Scan for the cell matching the given text and deliver its [X, Y] coordinate at center. 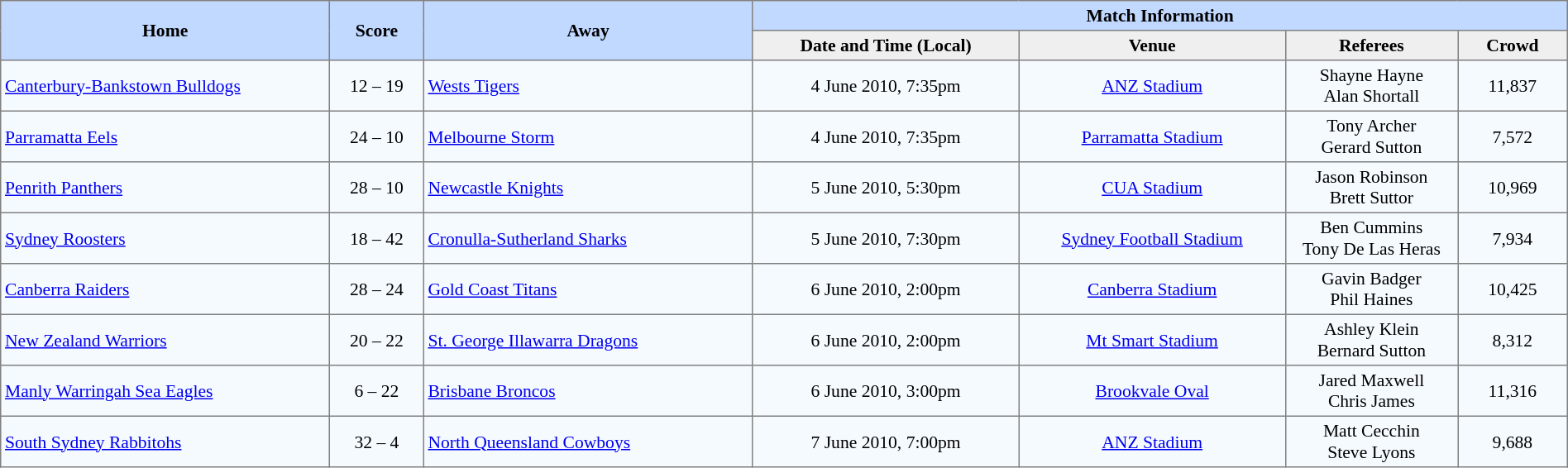
Score [377, 31]
Crowd [1513, 45]
St. George Illawarra Dragons [588, 340]
Parramatta Stadium [1152, 136]
Venue [1152, 45]
Gavin BadgerPhil Haines [1371, 289]
7,934 [1513, 238]
Brookvale Oval [1152, 391]
5 June 2010, 5:30pm [886, 188]
Match Information [1159, 16]
Wests Tigers [588, 86]
7,572 [1513, 136]
Ashley KleinBernard Sutton [1371, 340]
Canberra Stadium [1152, 289]
28 – 24 [377, 289]
Referees [1371, 45]
Tony ArcherGerard Sutton [1371, 136]
Shayne HayneAlan Shortall [1371, 86]
Canberra Raiders [165, 289]
10,425 [1513, 289]
Ben CumminsTony De Las Heras [1371, 238]
Sydney Football Stadium [1152, 238]
Jason RobinsonBrett Suttor [1371, 188]
Mt Smart Stadium [1152, 340]
Penrith Panthers [165, 188]
12 – 19 [377, 86]
Date and Time (Local) [886, 45]
Home [165, 31]
10,969 [1513, 188]
11,316 [1513, 391]
9,688 [1513, 442]
Cronulla-Sutherland Sharks [588, 238]
8,312 [1513, 340]
Sydney Roosters [165, 238]
Gold Coast Titans [588, 289]
11,837 [1513, 86]
6 – 22 [377, 391]
24 – 10 [377, 136]
32 – 4 [377, 442]
5 June 2010, 7:30pm [886, 238]
CUA Stadium [1152, 188]
South Sydney Rabbitohs [165, 442]
Away [588, 31]
New Zealand Warriors [165, 340]
7 June 2010, 7:00pm [886, 442]
Manly Warringah Sea Eagles [165, 391]
Parramatta Eels [165, 136]
Matt CecchinSteve Lyons [1371, 442]
6 June 2010, 3:00pm [886, 391]
28 – 10 [377, 188]
Newcastle Knights [588, 188]
North Queensland Cowboys [588, 442]
Canterbury-Bankstown Bulldogs [165, 86]
Melbourne Storm [588, 136]
Brisbane Broncos [588, 391]
Jared MaxwellChris James [1371, 391]
18 – 42 [377, 238]
20 – 22 [377, 340]
